Search for the cell housing the specified text and yield its [x, y] center coordinate. 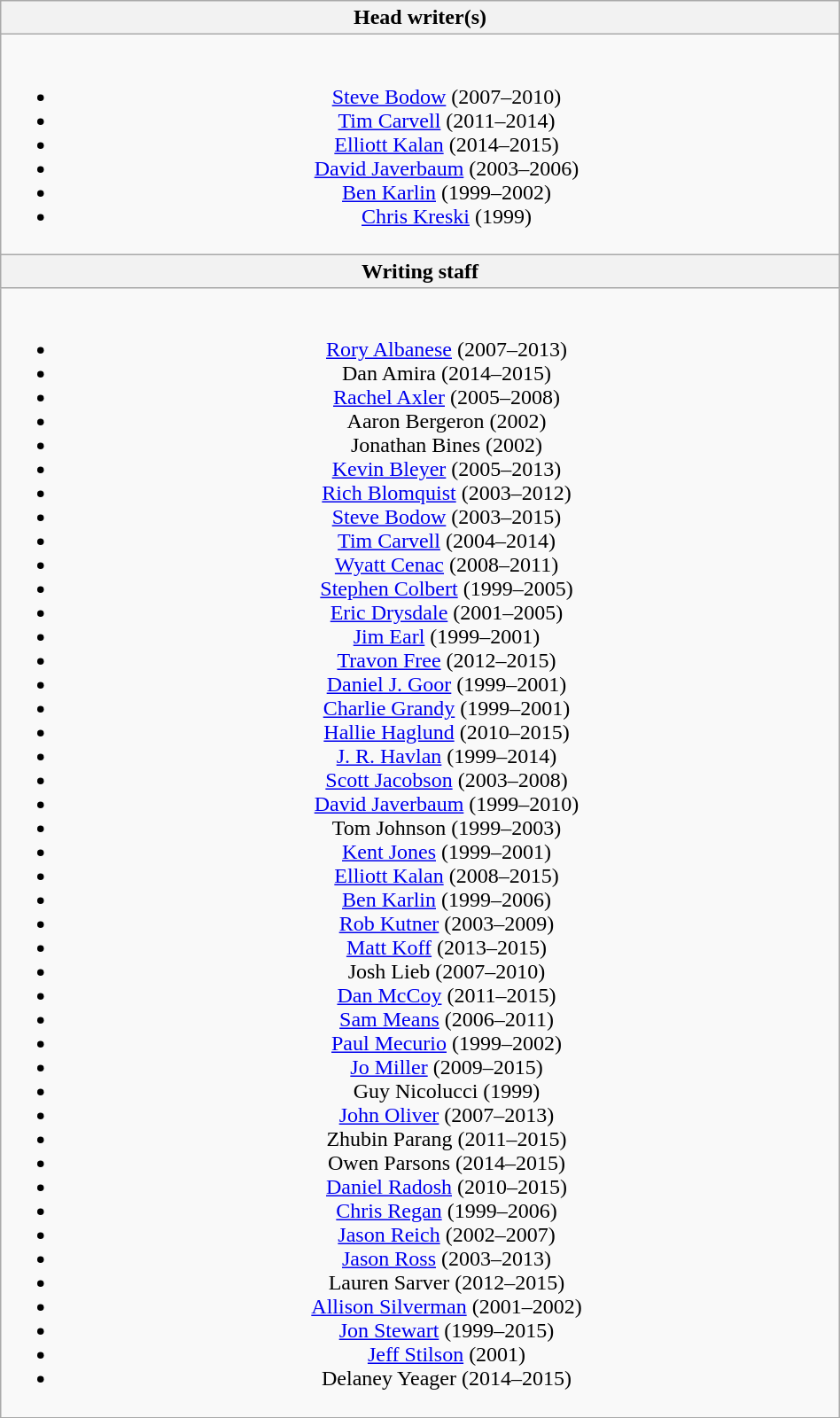
Head writer(s) [420, 18]
Steve Bodow (2007–2010)Tim Carvell (2011–2014)Elliott Kalan (2014–2015)David Javerbaum (2003–2006)Ben Karlin (1999–2002)Chris Kreski (1999) [420, 144]
Writing staff [420, 271]
